Capture the cell that displays the provided text and extract its (X, Y) central coordinate. 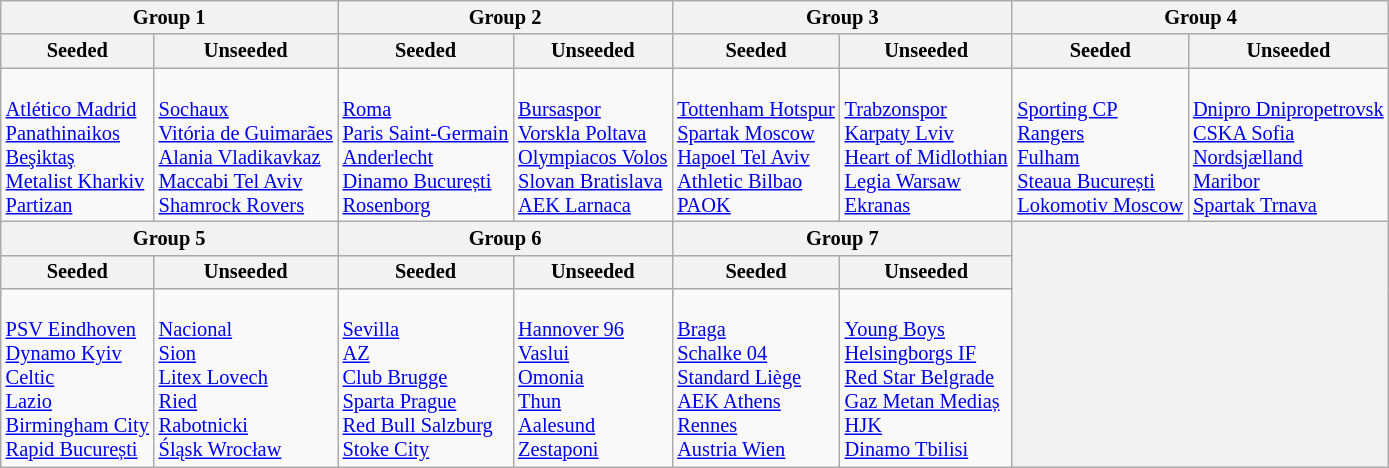
Dnipro Dnipropetrovsk CSKA Sofia Nordsjælland Maribor Spartak Trnava (1288, 145)
Young Boys Helsingborgs IF Red Star Belgrade Gaz Metan Mediaș HJK Dinamo Tbilisi (926, 378)
Sporting CP Rangers Fulham Steaua București Lokomotiv Moscow (1100, 145)
PSV Eindhoven Dynamo Kyiv Celtic Lazio Birmingham City Rapid București (78, 378)
Trabzonspor Karpaty Lviv Heart of Midlothian Legia Warsaw Ekranas (926, 145)
Braga Schalke 04 Standard Liège AEK Athens Rennes Austria Wien (756, 378)
Hannover 96 Vaslui Omonia Thun Aalesund Zestaponi (592, 378)
Roma Paris Saint-Germain Anderlecht Dinamo București Rosenborg (426, 145)
Group 7 (842, 238)
Bursaspor Vorskla Poltava Olympiacos Volos Slovan Bratislava AEK Larnaca (592, 145)
Group 6 (506, 238)
Nacional Sion Litex Lovech Ried Rabotnicki Śląsk Wrocław (246, 378)
Tottenham Hotspur Spartak Moscow Hapoel Tel Aviv Athletic Bilbao PAOK (756, 145)
Group 4 (1200, 17)
Sevilla AZ Club Brugge Sparta Prague Red Bull Salzburg Stoke City (426, 378)
Group 2 (506, 17)
Group 3 (842, 17)
Atlético Madrid Panathinaikos Beşiktaş Metalist Kharkiv Partizan (78, 145)
Sochaux Vitória de Guimarães Alania Vladikavkaz Maccabi Tel Aviv Shamrock Rovers (246, 145)
Group 1 (170, 17)
Group 5 (170, 238)
